Determine the (X, Y) coordinate at the center of the cell enclosing the given text.  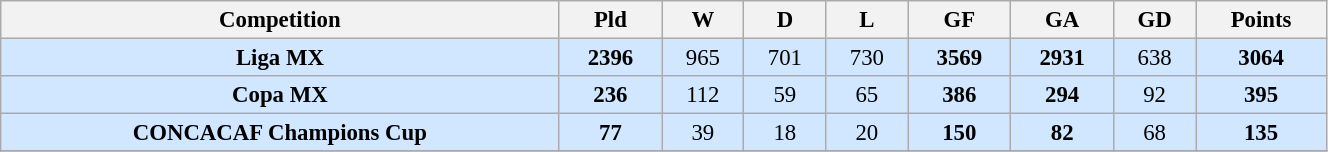
112 (703, 95)
386 (960, 95)
82 (1062, 133)
Competition (280, 20)
CONCACAF Champions Cup (280, 133)
Pld (610, 20)
Points (1262, 20)
Copa MX (280, 95)
39 (703, 133)
2931 (1062, 58)
20 (867, 133)
2396 (610, 58)
GD (1155, 20)
GA (1062, 20)
150 (960, 133)
77 (610, 133)
18 (785, 133)
638 (1155, 58)
135 (1262, 133)
68 (1155, 133)
294 (1062, 95)
W (703, 20)
3569 (960, 58)
Liga MX (280, 58)
965 (703, 58)
395 (1262, 95)
730 (867, 58)
GF (960, 20)
3064 (1262, 58)
236 (610, 95)
65 (867, 95)
92 (1155, 95)
59 (785, 95)
D (785, 20)
701 (785, 58)
L (867, 20)
